Detect which cell encompasses the target text, then output its (X, Y) center coordinate. 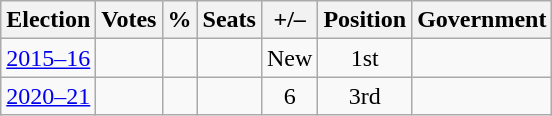
2015–16 (48, 58)
New (289, 58)
+/– (289, 20)
% (180, 20)
Government (482, 20)
Votes (129, 20)
Seats (229, 20)
6 (289, 96)
3rd (365, 96)
Position (365, 20)
1st (365, 58)
Election (48, 20)
2020–21 (48, 96)
